Identify which cell holds the provided text, then report its (X, Y) central coordinate. 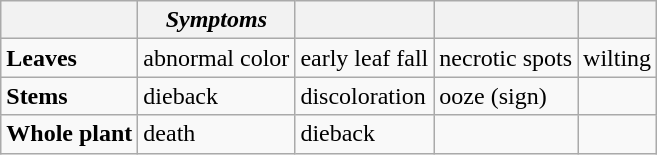
wilting (618, 58)
necrotic spots (506, 58)
death (216, 134)
discoloration (364, 96)
abnormal color (216, 58)
Symptoms (216, 20)
early leaf fall (364, 58)
Whole plant (70, 134)
ooze (sign) (506, 96)
Stems (70, 96)
Leaves (70, 58)
